Detect which cell encompasses the target text, then output its [x, y] center coordinate. 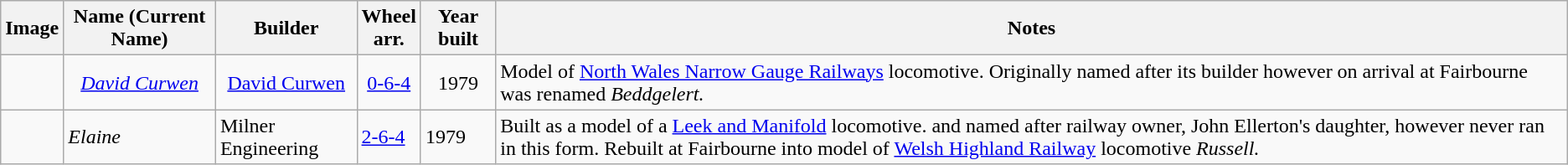
Builder [286, 28]
Image [32, 28]
Milner Engineering [286, 137]
Notes [1032, 28]
Elaine [140, 137]
Model of North Wales Narrow Gauge Railways locomotive. Originally named after its builder however on arrival at Fairbourne was renamed Beddgelert. [1032, 82]
2-6-4 [389, 137]
Name (Current Name) [140, 28]
Year built [457, 28]
Wheel arr. [389, 28]
0-6-4 [389, 82]
